From the cell containing the given text, extract its center point as (x, y) coordinate. 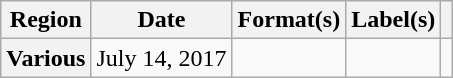
July 14, 2017 (162, 58)
Format(s) (289, 20)
Various (46, 58)
Label(s) (394, 20)
Region (46, 20)
Date (162, 20)
